Output the (X, Y) coordinate of the center of the cell containing the given text.  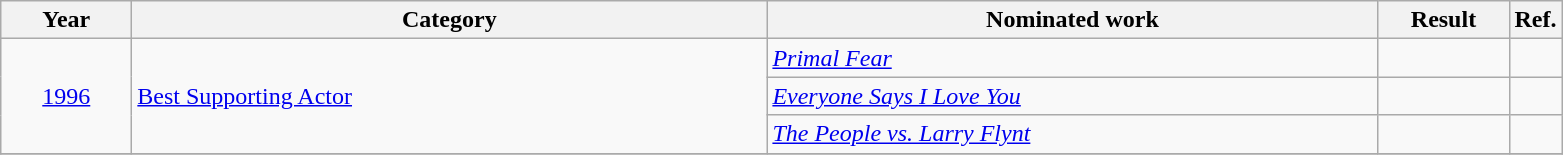
Everyone Says I Love You (1072, 96)
Nominated work (1072, 20)
Year (66, 20)
Ref. (1536, 20)
Best Supporting Actor (450, 96)
1996 (66, 96)
Primal Fear (1072, 58)
Category (450, 20)
The People vs. Larry Flynt (1072, 134)
Result (1444, 20)
